Output the [x, y] coordinate of the center of the cell containing the given text.  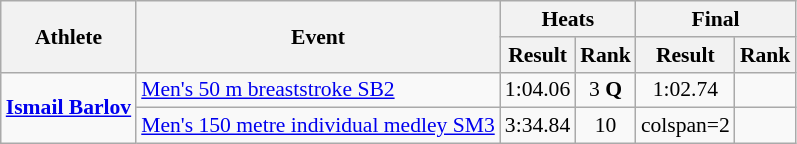
Ismail Barlov [68, 108]
1:02.74 [686, 90]
Athlete [68, 36]
3 Q [606, 90]
colspan=2 [686, 126]
Men's 50 m breaststroke SB2 [318, 90]
1:04.06 [538, 90]
10 [606, 126]
Men's 150 metre individual medley SM3 [318, 126]
Final [716, 19]
Heats [568, 19]
Event [318, 36]
3:34.84 [538, 126]
